Return (X, Y) of the center of cell containing provided text 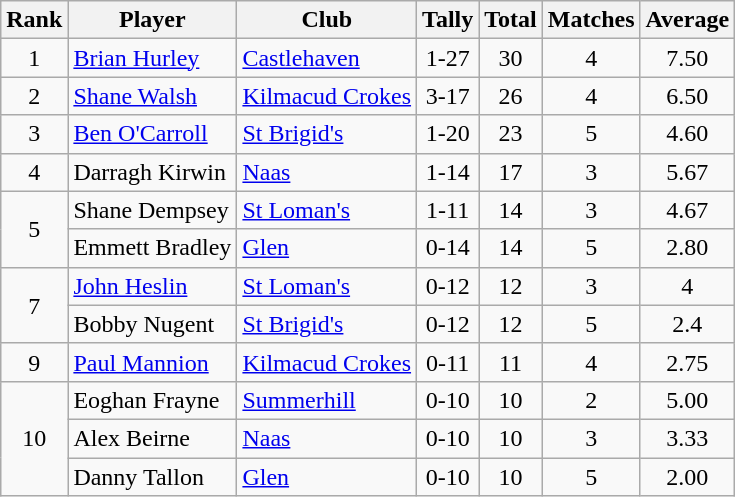
Shane Dempsey (152, 210)
Danny Tallon (152, 477)
1 (34, 58)
Bobby Nugent (152, 324)
4.67 (688, 210)
John Heslin (152, 286)
0-11 (448, 362)
Shane Walsh (152, 96)
1-20 (448, 134)
Emmett Bradley (152, 248)
Rank (34, 20)
26 (511, 96)
Club (327, 20)
7.50 (688, 58)
0-14 (448, 248)
4.60 (688, 134)
30 (511, 58)
1-27 (448, 58)
9 (34, 362)
Tally (448, 20)
Alex Beirne (152, 438)
Player (152, 20)
5.67 (688, 172)
2.75 (688, 362)
3.33 (688, 438)
Average (688, 20)
Total (511, 20)
Matches (591, 20)
Brian Hurley (152, 58)
11 (511, 362)
Castlehaven (327, 58)
6.50 (688, 96)
Summerhill (327, 400)
1-14 (448, 172)
2.4 (688, 324)
2.00 (688, 477)
2.80 (688, 248)
17 (511, 172)
5.00 (688, 400)
Eoghan Frayne (152, 400)
1-11 (448, 210)
Ben O'Carroll (152, 134)
23 (511, 134)
Paul Mannion (152, 362)
Darragh Kirwin (152, 172)
7 (34, 305)
3-17 (448, 96)
